From the cell containing the given text, extract its center point as [x, y] coordinate. 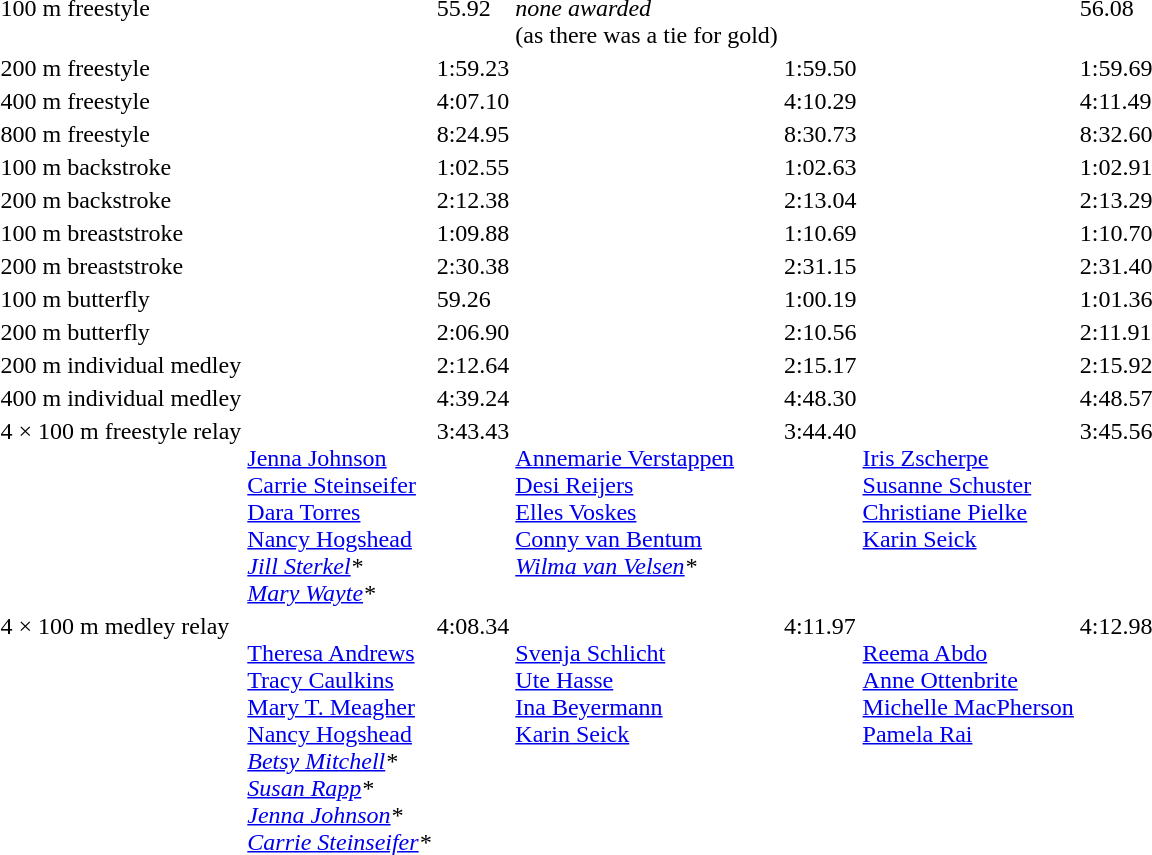
2:12.38 [473, 200]
4:07.10 [473, 101]
2:12.64 [473, 365]
2:31.15 [820, 266]
4:48.30 [820, 398]
2:13.04 [820, 200]
4:39.24 [473, 398]
59.26 [473, 299]
1:09.88 [473, 233]
1:10.69 [820, 233]
3:43.43 [473, 512]
2:10.56 [820, 332]
1:59.50 [820, 68]
Annemarie Verstappen Desi Reijers Elles Voskes Conny van Bentum Wilma van Velsen* [647, 512]
2:30.38 [473, 266]
8:30.73 [820, 134]
1:02.55 [473, 167]
4:10.29 [820, 101]
1:59.23 [473, 68]
8:24.95 [473, 134]
1:00.19 [820, 299]
2:15.17 [820, 365]
Jenna Johnson Carrie Steinseifer Dara Torres Nancy Hogshead Jill Sterkel* Mary Wayte* [339, 512]
Iris Zscherpe Susanne Schuster Christiane Pielke Karin Seick [968, 512]
3:44.40 [820, 512]
1:02.63 [820, 167]
2:06.90 [473, 332]
